Return (x, y) of the center of cell containing provided text 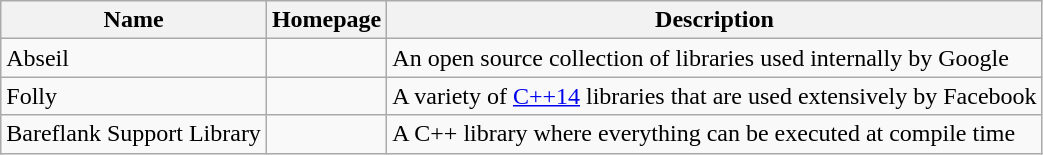
Description (714, 20)
Bareflank Support Library (134, 134)
A variety of C++14 libraries that are used extensively by Facebook (714, 96)
Name (134, 20)
Abseil (134, 58)
Folly (134, 96)
An open source collection of libraries used internally by Google (714, 58)
Homepage (326, 20)
A C++ library where everything can be executed at compile time (714, 134)
